Detect which cell encompasses the target text, then output its (X, Y) center coordinate. 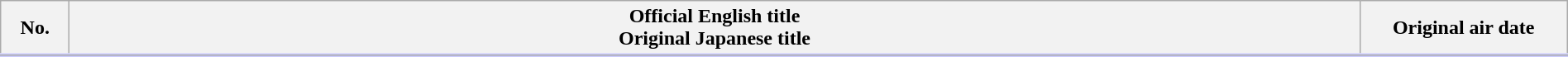
No. (35, 28)
Original air date (1464, 28)
Official English titleOriginal Japanese title (715, 28)
